Locate the cell with the specified text and output its (X, Y) center coordinate. 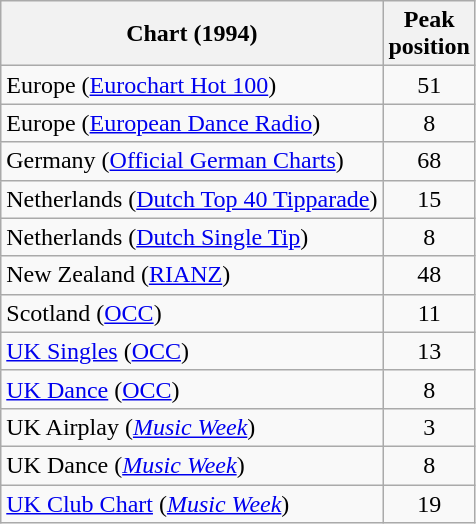
UK Airplay (Music Week) (192, 427)
Scotland (OCC) (192, 313)
51 (429, 85)
Netherlands (Dutch Top 40 Tipparade) (192, 199)
Netherlands (Dutch Single Tip) (192, 237)
UK Dance (OCC) (192, 389)
3 (429, 427)
UK Club Chart (Music Week) (192, 503)
New Zealand (RIANZ) (192, 275)
48 (429, 275)
13 (429, 351)
Germany (Official German Charts) (192, 161)
Chart (1994) (192, 34)
Europe (Eurochart Hot 100) (192, 85)
15 (429, 199)
68 (429, 161)
UK Singles (OCC) (192, 351)
19 (429, 503)
Peakposition (429, 34)
UK Dance (Music Week) (192, 465)
11 (429, 313)
Europe (European Dance Radio) (192, 123)
